Identify which cell holds the provided text, then report its [X, Y] central coordinate. 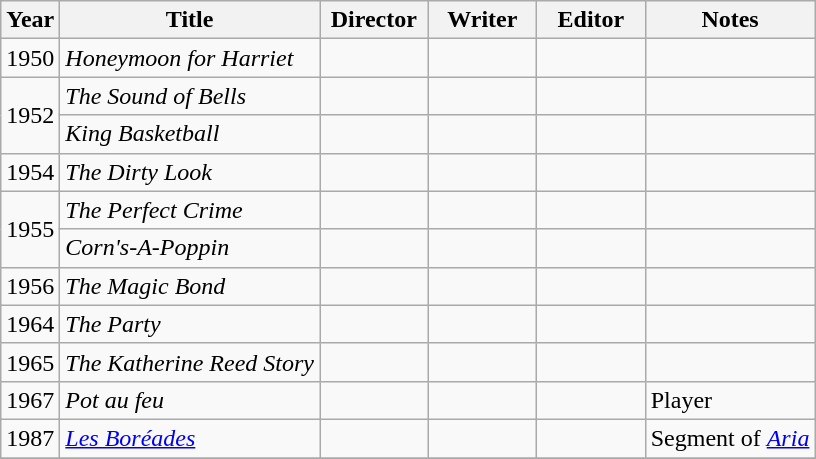
Honeymoon for Harriet [190, 58]
Director [374, 20]
The Sound of Bells [190, 96]
Year [30, 20]
Title [190, 20]
Player [730, 400]
1954 [30, 172]
Notes [730, 20]
Les Boréades [190, 438]
1964 [30, 324]
1967 [30, 400]
The Magic Bond [190, 286]
The Perfect Crime [190, 210]
1955 [30, 229]
1952 [30, 115]
1950 [30, 58]
1965 [30, 362]
Segment of Aria [730, 438]
The Katherine Reed Story [190, 362]
King Basketball [190, 134]
1956 [30, 286]
The Dirty Look [190, 172]
1987 [30, 438]
Writer [482, 20]
Corn's-A-Poppin [190, 248]
The Party [190, 324]
Editor [592, 20]
Pot au feu [190, 400]
